Output the [x, y] coordinate of the center of the cell containing the given text.  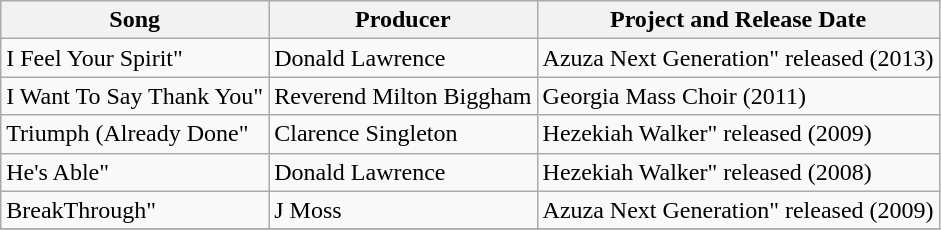
Project and Release Date [738, 20]
Azuza Next Generation" released (2013) [738, 58]
Clarence Singleton [403, 134]
Azuza Next Generation" released (2009) [738, 210]
Hezekiah Walker" released (2009) [738, 134]
Song [135, 20]
J Moss [403, 210]
I Want To Say Thank You" [135, 96]
He's Able" [135, 172]
Triumph (Already Done" [135, 134]
I Feel Your Spirit" [135, 58]
BreakThrough" [135, 210]
Georgia Mass Choir (2011) [738, 96]
Reverend Milton Biggham [403, 96]
Hezekiah Walker" released (2008) [738, 172]
Producer [403, 20]
